Extract the (X, Y) coordinate from the center of the cell holding the provided text.  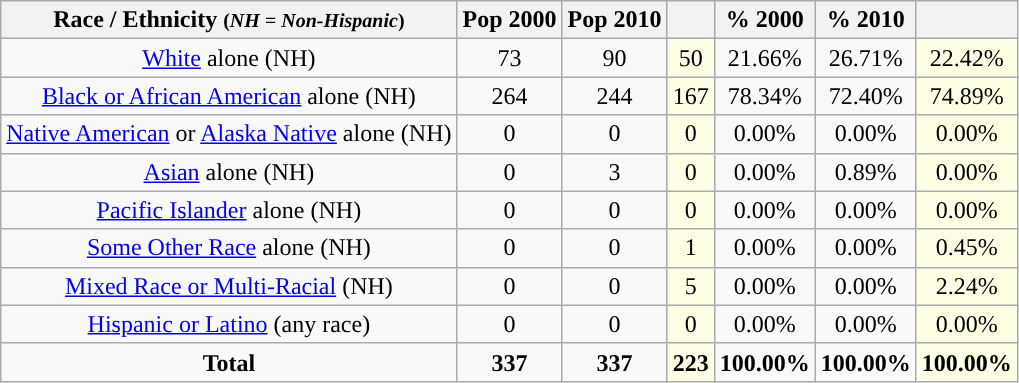
50 (690, 58)
% 2000 (764, 20)
26.71% (866, 58)
3 (614, 172)
78.34% (764, 96)
Pacific Islander alone (NH) (229, 210)
Hispanic or Latino (any race) (229, 324)
223 (690, 362)
% 2010 (866, 20)
Pop 2000 (510, 20)
Total (229, 362)
White alone (NH) (229, 58)
Native American or Alaska Native alone (NH) (229, 134)
2.24% (966, 286)
244 (614, 96)
264 (510, 96)
Mixed Race or Multi-Racial (NH) (229, 286)
Asian alone (NH) (229, 172)
1 (690, 248)
73 (510, 58)
22.42% (966, 58)
0.45% (966, 248)
Race / Ethnicity (NH = Non-Hispanic) (229, 20)
Pop 2010 (614, 20)
74.89% (966, 96)
167 (690, 96)
Some Other Race alone (NH) (229, 248)
72.40% (866, 96)
90 (614, 58)
Black or African American alone (NH) (229, 96)
5 (690, 286)
0.89% (866, 172)
21.66% (764, 58)
